From the cell containing the given text, extract its center point as [X, Y] coordinate. 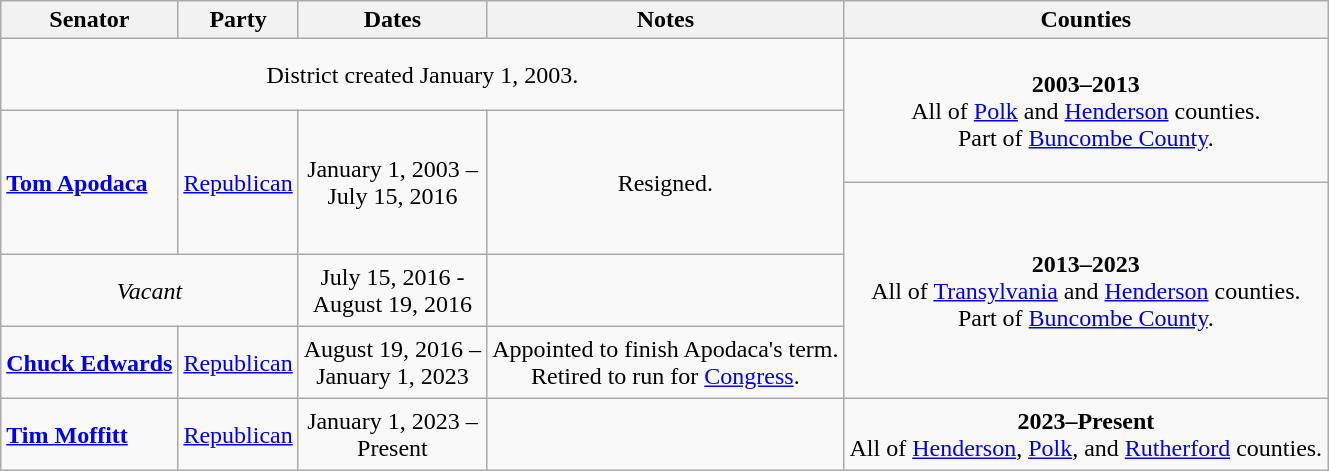
Appointed to finish Apodaca's term. Retired to run for Congress. [666, 363]
Tom Apodaca [90, 183]
Senator [90, 20]
Chuck Edwards [90, 363]
Vacant [150, 291]
Resigned. [666, 183]
August 19, 2016 – January 1, 2023 [392, 363]
Tim Moffitt [90, 435]
Party [238, 20]
2013–2023 All of Transylvania and Henderson counties. Part of Buncombe County. [1086, 291]
District created January 1, 2003. [422, 75]
Notes [666, 20]
January 1, 2023 – Present [392, 435]
2003–2013 All of Polk and Henderson counties. Part of Buncombe County. [1086, 111]
Counties [1086, 20]
2023–Present All of Henderson, Polk, and Rutherford counties. [1086, 435]
July 15, 2016 - August 19, 2016 [392, 291]
January 1, 2003 – July 15, 2016 [392, 183]
Dates [392, 20]
